Pinpoint the cell where the given text exists, returning its [X, Y] midpoint coordinate. 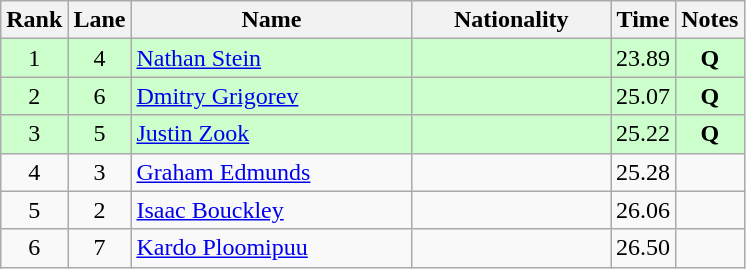
Kardo Ploomipuu [272, 248]
26.06 [644, 210]
26.50 [644, 248]
23.89 [644, 58]
Graham Edmunds [272, 172]
1 [34, 58]
Justin Zook [272, 134]
25.28 [644, 172]
Name [272, 20]
Isaac Bouckley [272, 210]
Notes [710, 20]
Lane [100, 20]
Time [644, 20]
Nationality [512, 20]
Rank [34, 20]
7 [100, 248]
25.07 [644, 96]
Dmitry Grigorev [272, 96]
Nathan Stein [272, 58]
25.22 [644, 134]
